Pinpoint the cell where the given text exists, returning its [X, Y] midpoint coordinate. 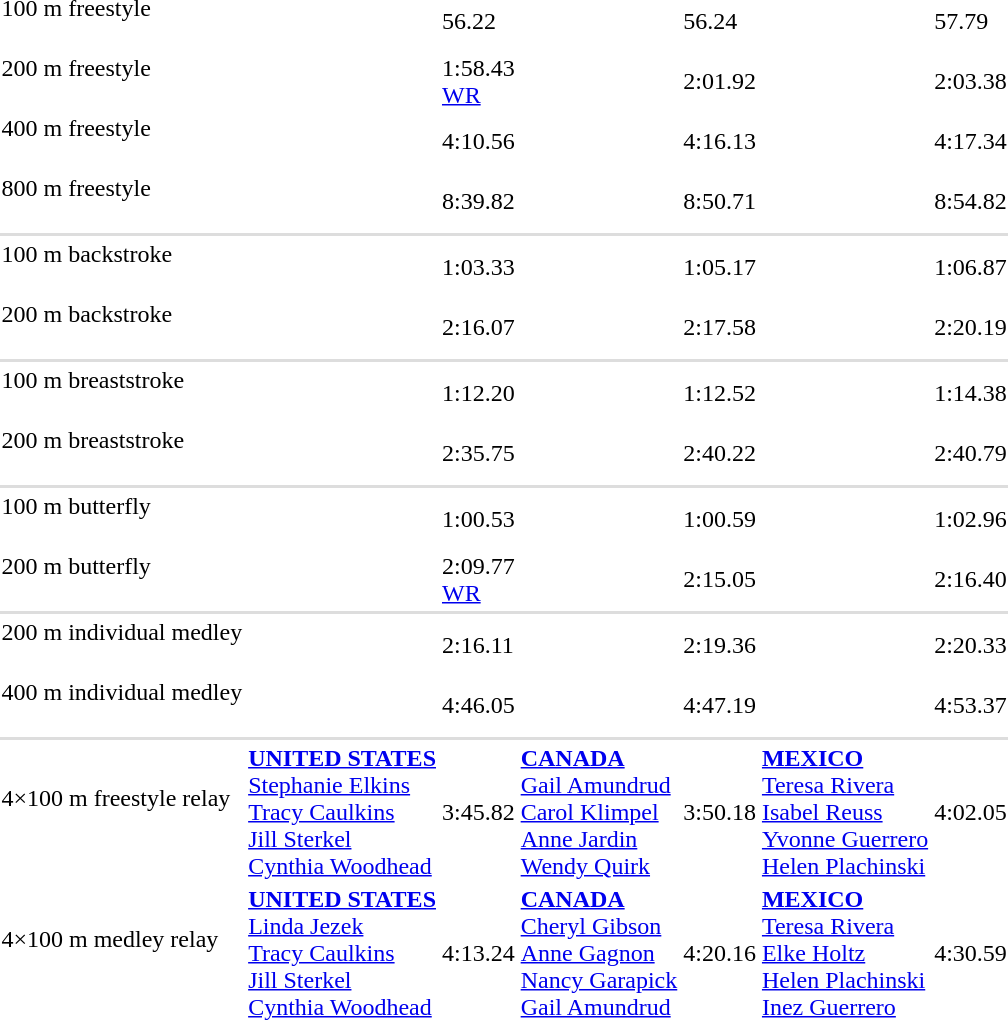
1:12.52 [720, 394]
1:12.20 [478, 394]
4:47.19 [720, 706]
200 m backstroke [122, 328]
4:46.05 [478, 706]
400 m individual medley [122, 706]
4:10.56 [478, 142]
3:45.82 [478, 812]
2:16.11 [478, 646]
200 m breaststroke [122, 454]
2:19.36 [720, 646]
200 m freestyle [122, 82]
800 m freestyle [122, 202]
2:09.77 WR [478, 580]
2:01.92 [720, 82]
200 m butterfly [122, 580]
2:15.05 [720, 580]
1:05.17 [720, 268]
3:50.18 [720, 812]
400 m freestyle [122, 142]
MEXICOTeresa RiveraIsabel ReussYvonne GuerreroHelen Plachinski [844, 812]
4×100 m freestyle relay [122, 812]
8:39.82 [478, 202]
2:17.58 [720, 328]
1:00.53 [478, 520]
1:03.33 [478, 268]
1:00.59 [720, 520]
1:58.43 WR [478, 82]
200 m individual medley [122, 646]
CANADAGail AmundrudCarol KlimpelAnne JardinWendy Quirk [599, 812]
2:40.22 [720, 454]
UNITED STATESStephanie ElkinsTracy CaulkinsJill SterkelCynthia Woodhead [342, 812]
100 m backstroke [122, 268]
2:16.07 [478, 328]
2:35.75 [478, 454]
4:16.13 [720, 142]
100 m butterfly [122, 520]
100 m breaststroke [122, 394]
8:50.71 [720, 202]
